Detect which cell encompasses the target text, then output its [X, Y] center coordinate. 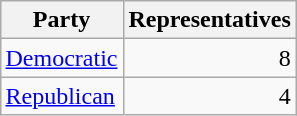
Republican [62, 96]
Democratic [62, 58]
4 [210, 96]
Representatives [210, 20]
8 [210, 58]
Party [62, 20]
